Find where the given text appears and provide that cell's center as [X, Y] coordinate. 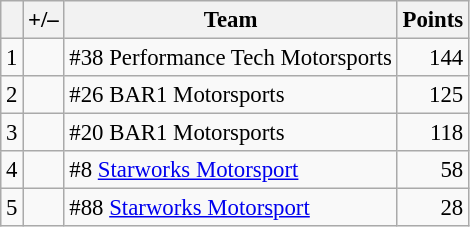
#20 BAR1 Motorsports [230, 133]
#88 Starworks Motorsport [230, 208]
4 [12, 170]
#8 Starworks Motorsport [230, 170]
#26 BAR1 Motorsports [230, 95]
58 [432, 170]
5 [12, 208]
118 [432, 133]
Team [230, 20]
125 [432, 95]
28 [432, 208]
Points [432, 20]
+/– [44, 20]
2 [12, 95]
3 [12, 133]
144 [432, 58]
#38 Performance Tech Motorsports [230, 58]
1 [12, 58]
